From the cell containing the given text, extract its center point as [X, Y] coordinate. 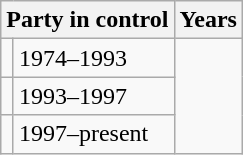
Party in control [88, 20]
1993–1997 [94, 96]
1997–present [94, 134]
1974–1993 [94, 58]
Years [208, 20]
